Extract the [x, y] coordinate from the center of the cell holding the provided text.  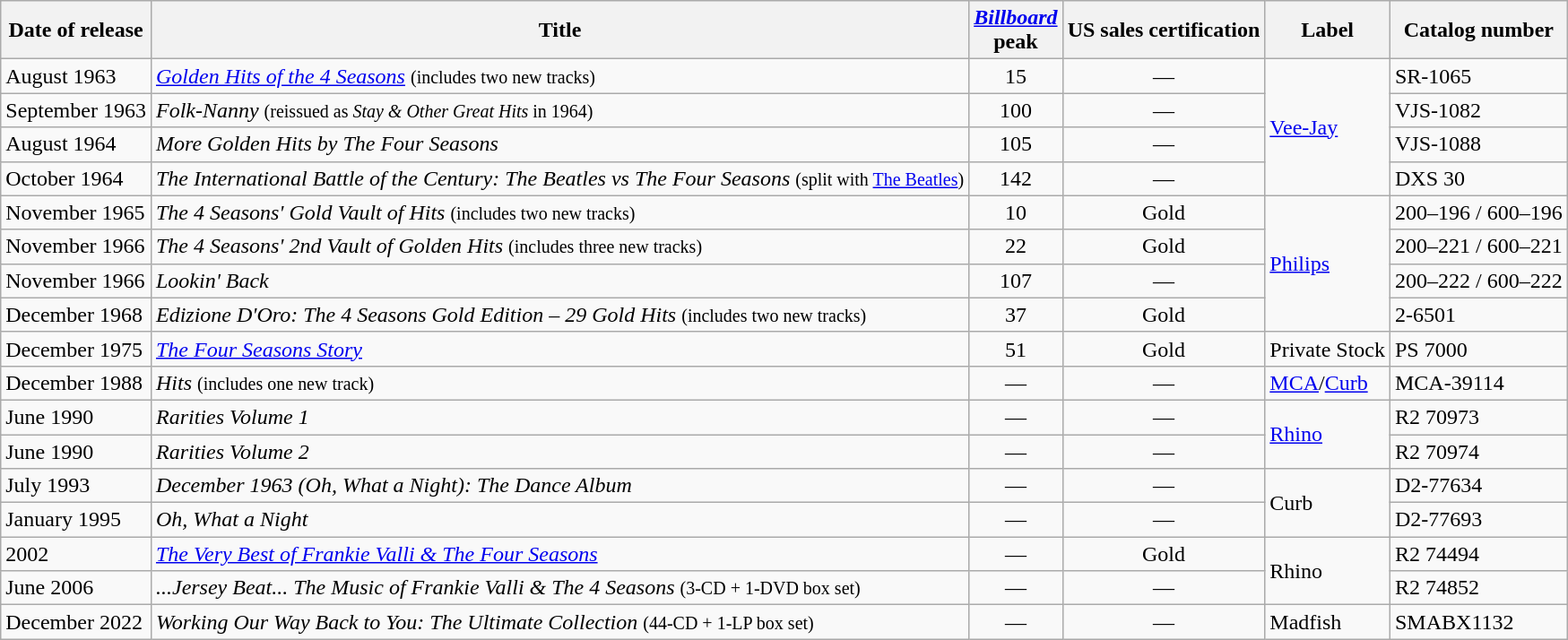
October 1964 [76, 178]
DXS 30 [1478, 178]
The Four Seasons Story [559, 349]
More Golden Hits by The Four Seasons [559, 144]
Folk-Nanny (reissued as Stay & Other Great Hits in 1964) [559, 110]
100 [1016, 110]
The Very Best of Frankie Valli & The Four Seasons [559, 554]
August 1963 [76, 76]
Golden Hits of the 4 Seasons (includes two new tracks) [559, 76]
Working Our Way Back to You: The Ultimate Collection (44-CD + 1-LP box set) [559, 622]
PS 7000 [1478, 349]
The International Battle of the Century: The Beatles vs The Four Seasons (split with The Beatles) [559, 178]
2-6501 [1478, 315]
December 1988 [76, 383]
10 [1016, 212]
142 [1016, 178]
August 1964 [76, 144]
200–196 / 600–196 [1478, 212]
December 1975 [76, 349]
Madfish [1328, 622]
...Jersey Beat... The Music of Frankie Valli & The 4 Seasons (3-CD + 1-DVD box set) [559, 588]
MCA/Curb [1328, 383]
Vee-Jay [1328, 127]
July 1993 [76, 486]
2002 [76, 554]
Rarities Volume 2 [559, 451]
R2 70974 [1478, 451]
22 [1016, 246]
September 1963 [76, 110]
200–221 / 600–221 [1478, 246]
37 [1016, 315]
MCA-39114 [1478, 383]
D2-77693 [1478, 520]
15 [1016, 76]
Title [559, 30]
SR-1065 [1478, 76]
VJS-1088 [1478, 144]
R2 70973 [1478, 417]
December 1968 [76, 315]
Edizione D'Oro: The 4 Seasons Gold Edition – 29 Gold Hits (includes two new tracks) [559, 315]
November 1965 [76, 212]
107 [1016, 281]
Hits (includes one new track) [559, 383]
SMABX1132 [1478, 622]
Rarities Volume 1 [559, 417]
105 [1016, 144]
VJS-1082 [1478, 110]
The 4 Seasons' Gold Vault of Hits (includes two new tracks) [559, 212]
R2 74852 [1478, 588]
US sales certification [1164, 30]
Billboardpeak [1016, 30]
The 4 Seasons' 2nd Vault of Golden Hits (includes three new tracks) [559, 246]
Label [1328, 30]
Catalog number [1478, 30]
Date of release [76, 30]
D2-77634 [1478, 486]
200–222 / 600–222 [1478, 281]
June 2006 [76, 588]
Lookin' Back [559, 281]
January 1995 [76, 520]
December 1963 (Oh, What a Night): The Dance Album [559, 486]
Philips [1328, 264]
Private Stock [1328, 349]
Curb [1328, 503]
December 2022 [76, 622]
R2 74494 [1478, 554]
Oh, What a Night [559, 520]
51 [1016, 349]
